Capture the cell that displays the provided text and extract its (X, Y) central coordinate. 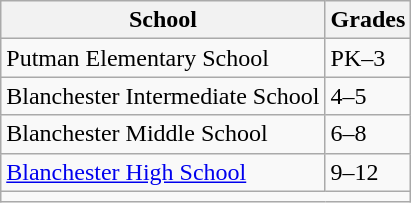
Blanchester High School (163, 172)
4–5 (368, 96)
Blanchester Middle School (163, 134)
Grades (368, 20)
Putman Elementary School (163, 58)
Blanchester Intermediate School (163, 96)
PK–3 (368, 58)
6–8 (368, 134)
School (163, 20)
9–12 (368, 172)
